Output the (X, Y) coordinate of the center of the cell containing the given text.  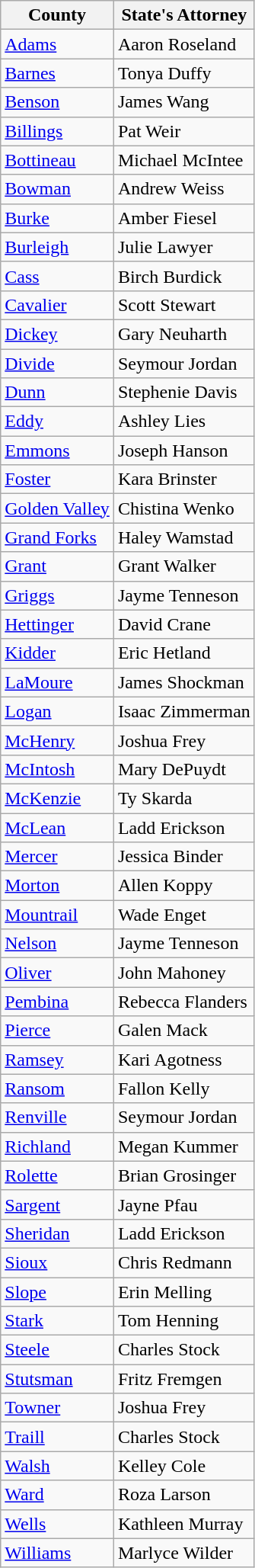
Sioux (58, 1262)
John Mahoney (184, 973)
Ty Skarda (184, 798)
James Wang (184, 102)
Megan Kummer (184, 1146)
Ward (58, 1495)
Jessica Binder (184, 857)
Isaac Zimmerman (184, 711)
McHenry (58, 740)
Nelson (58, 944)
Eric Hetland (184, 653)
Renville (58, 1117)
Ramsey (58, 1060)
Dickey (58, 334)
Haley Wamstad (184, 537)
Griggs (58, 595)
Ransom (58, 1089)
Stutsman (58, 1379)
Rolette (58, 1175)
Burleigh (58, 247)
Scott Stewart (184, 305)
Williams (58, 1553)
Cass (58, 276)
Michael McIntee (184, 160)
Kara Brinster (184, 479)
Pierce (58, 1031)
Divide (58, 364)
Brian Grosinger (184, 1175)
LaMoure (58, 682)
Grand Forks (58, 537)
Julie Lawyer (184, 247)
Chistina Wenko (184, 508)
Chris Redmann (184, 1262)
McLean (58, 827)
Andrew Weiss (184, 189)
Towner (58, 1408)
Kidder (58, 653)
McKenzie (58, 798)
Richland (58, 1146)
Benson (58, 102)
Sargent (58, 1204)
Mary DePuydt (184, 769)
Kari Agotness (184, 1060)
Marlyce Wilder (184, 1553)
Grant (58, 566)
Kathleen Murray (184, 1524)
Sheridan (58, 1233)
Billings (58, 131)
Hettinger (58, 624)
Adams (58, 44)
Allen Koppy (184, 886)
James Shockman (184, 682)
Kelley Cole (184, 1466)
Jayne Pfau (184, 1204)
Eddy (58, 422)
Grant Walker (184, 566)
Mountrail (58, 915)
Foster (58, 479)
Emmons (58, 451)
Wells (58, 1524)
Ashley Lies (184, 422)
Bowman (58, 189)
Barnes (58, 73)
Pat Weir (184, 131)
Dunn (58, 393)
Bottineau (58, 160)
Amber Fiesel (184, 218)
Steele (58, 1350)
Wade Enget (184, 915)
Oliver (58, 973)
Mercer (58, 857)
State's Attorney (184, 15)
Stephenie Davis (184, 393)
Fallon Kelly (184, 1089)
Roza Larson (184, 1495)
Tom Henning (184, 1321)
Slope (58, 1292)
Fritz Fremgen (184, 1379)
David Crane (184, 624)
McIntosh (58, 769)
Logan (58, 711)
Tonya Duffy (184, 73)
Morton (58, 886)
Cavalier (58, 305)
Birch Burdick (184, 276)
Burke (58, 218)
Pembina (58, 1002)
Joseph Hanson (184, 451)
Galen Mack (184, 1031)
Traill (58, 1437)
Walsh (58, 1466)
Rebecca Flanders (184, 1002)
County (58, 15)
Aaron Roseland (184, 44)
Erin Melling (184, 1292)
Golden Valley (58, 508)
Gary Neuharth (184, 334)
Stark (58, 1321)
